Locate the cell with the specified text and output its [X, Y] center coordinate. 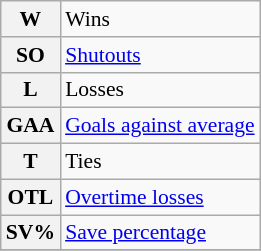
Shutouts [160, 55]
W [30, 19]
Losses [160, 90]
SV% [30, 233]
Overtime losses [160, 197]
SO [30, 55]
Ties [160, 162]
OTL [30, 197]
T [30, 162]
GAA [30, 126]
Save percentage [160, 233]
Goals against average [160, 126]
Wins [160, 19]
L [30, 90]
